Return the [X, Y] coordinate for the center point of the cell that contains the specified text.  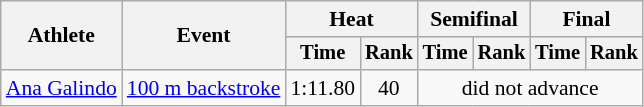
Semifinal [474, 19]
Final [586, 19]
Heat [351, 19]
did not advance [530, 88]
1:11.80 [322, 88]
100 m backstroke [204, 88]
Athlete [62, 36]
Event [204, 36]
Ana Galindo [62, 88]
40 [389, 88]
